Scan for the cell matching the given text and deliver its [X, Y] coordinate at center. 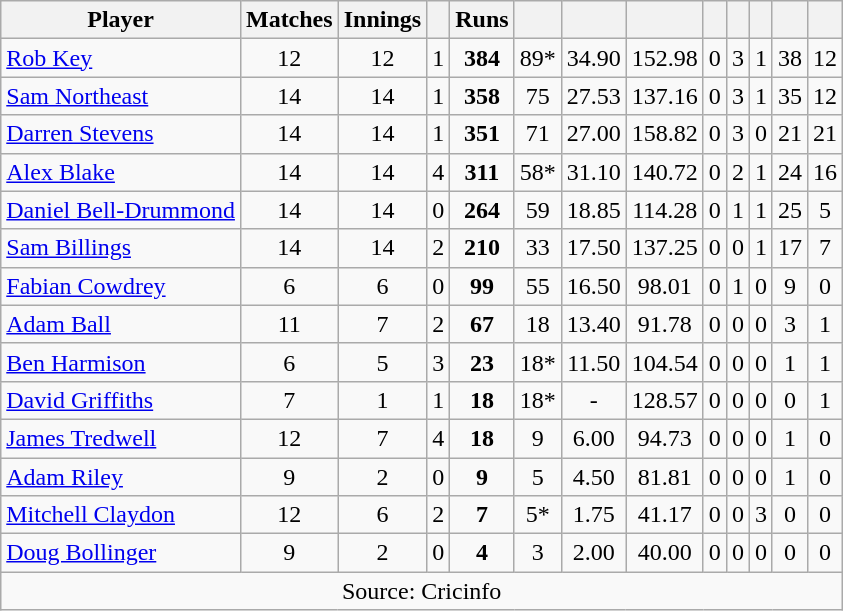
75 [538, 96]
Runs [482, 20]
11.50 [594, 362]
2.00 [594, 553]
264 [482, 210]
Adam Riley [121, 477]
152.98 [664, 58]
351 [482, 134]
58* [538, 172]
34.90 [594, 58]
Adam Ball [121, 324]
104.54 [664, 362]
16.50 [594, 286]
99 [482, 286]
114.28 [664, 210]
5* [538, 515]
16 [826, 172]
67 [482, 324]
158.82 [664, 134]
27.00 [594, 134]
38 [790, 58]
98.01 [664, 286]
27.53 [594, 96]
Ben Harmison [121, 362]
Alex Blake [121, 172]
23 [482, 362]
35 [790, 96]
25 [790, 210]
17 [790, 248]
Source: Cricinfo [422, 591]
40.00 [664, 553]
Sam Northeast [121, 96]
384 [482, 58]
Rob Key [121, 58]
94.73 [664, 438]
Matches [289, 20]
Fabian Cowdrey [121, 286]
137.16 [664, 96]
128.57 [664, 400]
Sam Billings [121, 248]
140.72 [664, 172]
18.85 [594, 210]
David Griffiths [121, 400]
89* [538, 58]
31.10 [594, 172]
James Tredwell [121, 438]
24 [790, 172]
4.50 [594, 477]
Doug Bollinger [121, 553]
13.40 [594, 324]
Innings [382, 20]
1.75 [594, 515]
33 [538, 248]
71 [538, 134]
Darren Stevens [121, 134]
- [594, 400]
17.50 [594, 248]
91.78 [664, 324]
Daniel Bell-Drummond [121, 210]
59 [538, 210]
81.81 [664, 477]
41.17 [664, 515]
6.00 [594, 438]
Mitchell Claydon [121, 515]
Player [121, 20]
311 [482, 172]
137.25 [664, 248]
358 [482, 96]
210 [482, 248]
11 [289, 324]
55 [538, 286]
